Return the (X, Y) coordinate for the center point of the cell that contains the specified text.  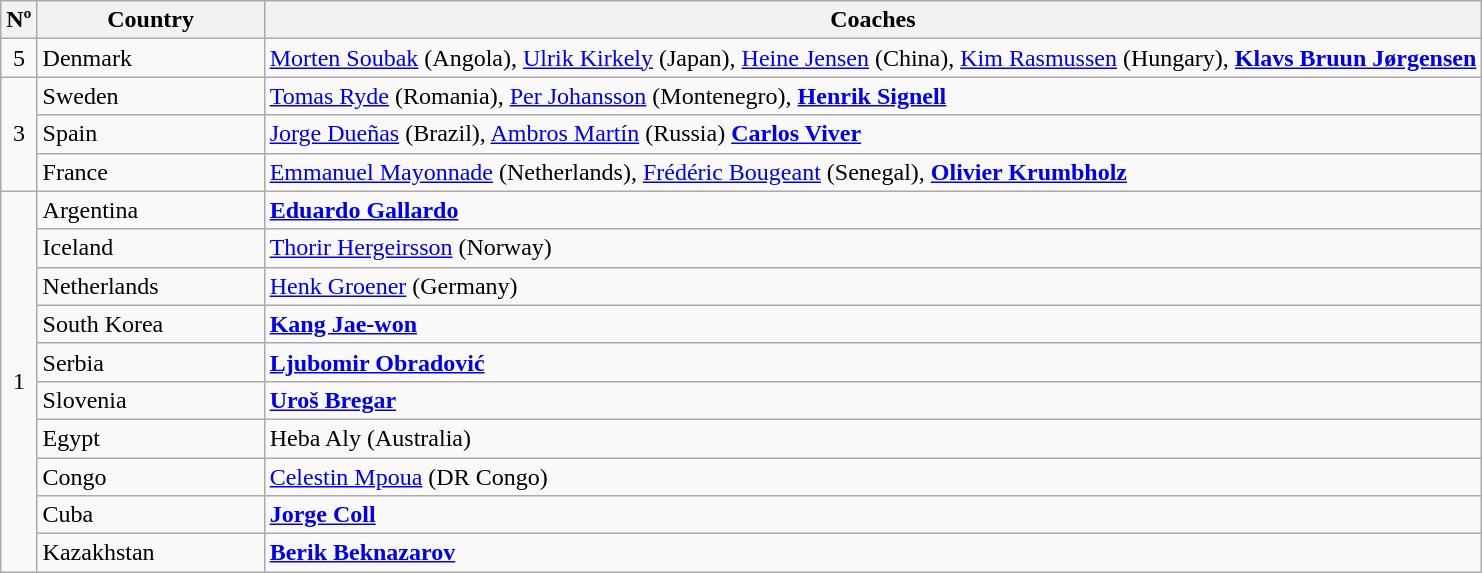
Netherlands (150, 286)
Country (150, 20)
Tomas Ryde (Romania), Per Johansson (Montenegro), Henrik Signell (873, 96)
Heba Aly (Australia) (873, 438)
Cuba (150, 515)
South Korea (150, 324)
Uroš Bregar (873, 400)
Slovenia (150, 400)
Celestin Mpoua (DR Congo) (873, 477)
Serbia (150, 362)
Jorge Dueñas (Brazil), Ambros Martín (Russia) Carlos Viver (873, 134)
3 (19, 134)
Ljubomir Obradović (873, 362)
Spain (150, 134)
5 (19, 58)
Berik Beknazarov (873, 553)
Nº (19, 20)
Denmark (150, 58)
Egypt (150, 438)
Thorir Hergeirsson (Norway) (873, 248)
Coaches (873, 20)
Morten Soubak (Angola), Ulrik Kirkely (Japan), Heine Jensen (China), Kim Rasmussen (Hungary), Klavs Bruun Jørgensen (873, 58)
Sweden (150, 96)
Iceland (150, 248)
1 (19, 382)
France (150, 172)
Emmanuel Mayonnade (Netherlands), Frédéric Bougeant (Senegal), Olivier Krumbholz (873, 172)
Eduardo Gallardo (873, 210)
Kazakhstan (150, 553)
Henk Groener (Germany) (873, 286)
Argentina (150, 210)
Congo (150, 477)
Kang Jae-won (873, 324)
Jorge Coll (873, 515)
